Capture the cell that displays the provided text and extract its (X, Y) central coordinate. 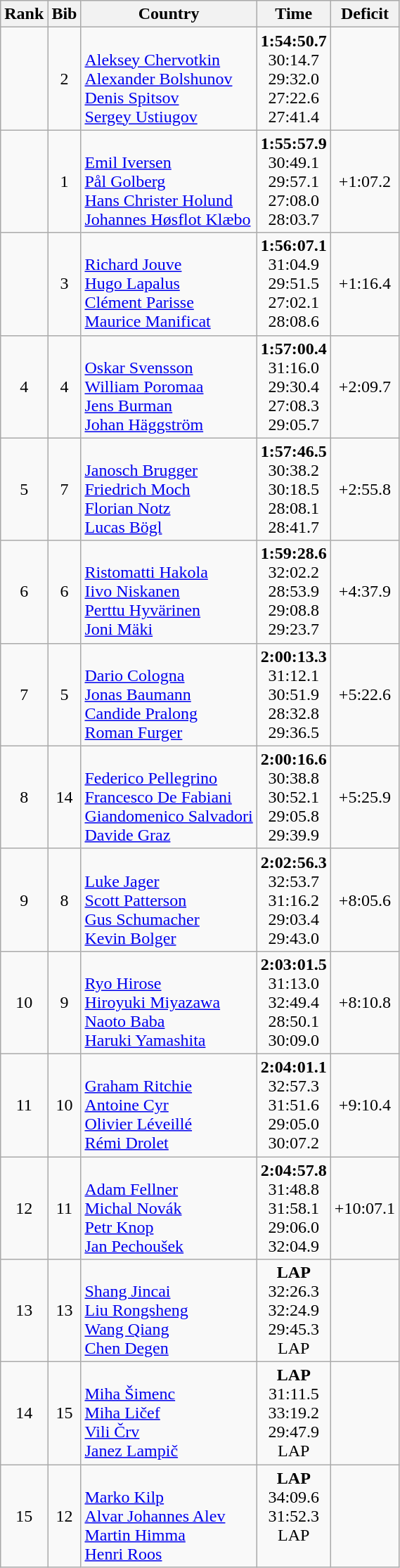
1:56:07.131:04.929:51.527:02.128:08.6 (294, 284)
1:59:28.632:02.228:53.929:08.829:23.7 (294, 592)
1:57:46.530:38.230:18.528:08.128:41.7 (294, 489)
2:04:01.132:57.331:51.629:05.030:07.2 (294, 1105)
+1:16.4 (364, 284)
2:00:13.331:12.130:51.928:32.829:36.5 (294, 694)
+5:22.6 (364, 694)
+9:10.4 (364, 1105)
1:55:57.930:49.129:57.127:08.028:03.7 (294, 181)
Rank (24, 14)
2:03:01.531:13.032:49.428:50.130:09.0 (294, 1002)
Country (169, 14)
+4:37.9 (364, 592)
Luke JagerScott PattersonGus SchumacherKevin Bolger (169, 900)
+2:09.7 (364, 387)
1 (65, 181)
Marko KilpAlvar Johannes AlevMartin HimmaHenri Roos (169, 1516)
Graham RitchieAntoine CyrOlivier LéveilléRémi Drolet (169, 1105)
2:04:57.831:48.831:58.129:06.032:04.9 (294, 1208)
Miha ŠimencMiha LičefVili ČrvJanez Lampič (169, 1413)
Deficit (364, 14)
2 (65, 79)
LAP34:09.631:52.3LAP (294, 1516)
+8:05.6 (364, 900)
2:02:56.332:53.731:16.229:03.429:43.0 (294, 900)
Richard JouveHugo LapalusClément ParisseMaurice Manificat (169, 284)
LAP31:11.533:19.229:47.9LAP (294, 1413)
Time (294, 14)
Janosch BruggerFriedrich MochFlorian NotzLucas Bögl (169, 489)
3 (65, 284)
Shang JincaiLiu RongshengWang QiangChen Degen (169, 1311)
1:54:50.730:14.729:32.027:22.627:41.4 (294, 79)
Federico PellegrinoFrancesco De FabianiGiandomenico SalvadoriDavide Graz (169, 797)
2:00:16.630:38.830:52.129:05.829:39.9 (294, 797)
+10:07.1 (364, 1208)
Dario ColognaJonas BaumannCandide PralongRoman Furger (169, 694)
Bib (65, 14)
Aleksey ChervotkinAlexander BolshunovDenis SpitsovSergey Ustiugov (169, 79)
1:57:00.431:16.029:30.427:08.329:05.7 (294, 387)
Adam FellnerMichal NovákPetr KnopJan Pechoušek (169, 1208)
LAP32:26.332:24.929:45.3LAP (294, 1311)
+8:10.8 (364, 1002)
Oskar SvenssonWilliam PoromaaJens BurmanJohan Häggström (169, 387)
Emil IversenPål GolbergHans Christer HolundJohannes Høsflot Klæbo (169, 181)
Ryo HiroseHiroyuki MiyazawaNaoto BabaHaruki Yamashita (169, 1002)
+5:25.9 (364, 797)
+2:55.8 (364, 489)
+1:07.2 (364, 181)
Ristomatti HakolaIivo NiskanenPerttu HyvärinenJoni Mäki (169, 592)
